Search for the cell housing the specified text and yield its (X, Y) center coordinate. 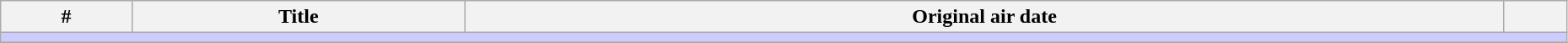
# (66, 17)
Title (299, 17)
Original air date (983, 17)
